Scan for the cell matching the given text and deliver its [x, y] coordinate at center. 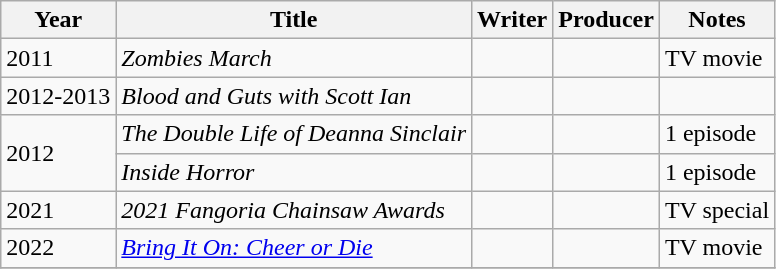
Notes [716, 20]
Year [58, 20]
2012-2013 [58, 96]
Title [294, 20]
Bring It On: Cheer or Die [294, 248]
Writer [512, 20]
2012 [58, 153]
2022 [58, 248]
2021 [58, 210]
The Double Life of Deanna Sinclair [294, 134]
Zombies March [294, 58]
Producer [606, 20]
Inside Horror [294, 172]
2021 Fangoria Chainsaw Awards [294, 210]
2011 [58, 58]
TV special [716, 210]
Blood and Guts with Scott Ian [294, 96]
